Locate the cell with the specified text and output its (x, y) center coordinate. 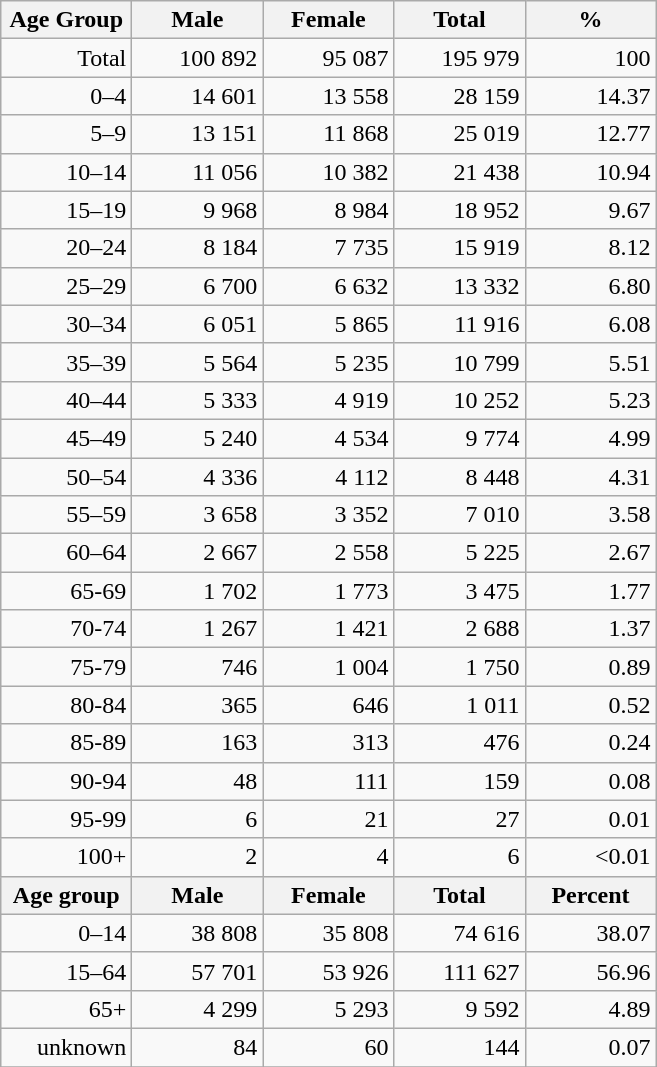
10 382 (328, 172)
0.08 (590, 781)
1 773 (328, 591)
4 (328, 857)
75-79 (66, 667)
1 011 (460, 705)
5 564 (198, 362)
4.99 (590, 438)
13 151 (198, 134)
11 056 (198, 172)
38 808 (198, 933)
6 632 (328, 286)
80-84 (66, 705)
50–54 (66, 477)
1 421 (328, 629)
2.67 (590, 553)
9.67 (590, 210)
4 112 (328, 477)
20–24 (66, 248)
Age group (66, 895)
7 010 (460, 515)
15–64 (66, 971)
4 336 (198, 477)
0.89 (590, 667)
25–29 (66, 286)
60 (328, 1047)
5 333 (198, 400)
6 051 (198, 324)
6 700 (198, 286)
159 (460, 781)
25 019 (460, 134)
5–9 (66, 134)
53 926 (328, 971)
9 968 (198, 210)
2 688 (460, 629)
<0.01 (590, 857)
Age Group (66, 20)
38.07 (590, 933)
1.77 (590, 591)
9 774 (460, 438)
8 184 (198, 248)
84 (198, 1047)
0.24 (590, 743)
4.89 (590, 1009)
1 750 (460, 667)
90-94 (66, 781)
8 984 (328, 210)
18 952 (460, 210)
35 808 (328, 933)
2 558 (328, 553)
2 667 (198, 553)
1 267 (198, 629)
2 (198, 857)
111 (328, 781)
21 (328, 819)
10 252 (460, 400)
65+ (66, 1009)
8 448 (460, 477)
15–19 (66, 210)
0.52 (590, 705)
5.51 (590, 362)
14.37 (590, 96)
Percent (590, 895)
144 (460, 1047)
0.07 (590, 1047)
4 919 (328, 400)
11 868 (328, 134)
10.94 (590, 172)
4 299 (198, 1009)
5 865 (328, 324)
21 438 (460, 172)
5 240 (198, 438)
7 735 (328, 248)
56.96 (590, 971)
1 702 (198, 591)
11 916 (460, 324)
1 004 (328, 667)
6.08 (590, 324)
48 (198, 781)
3 658 (198, 515)
163 (198, 743)
40–44 (66, 400)
70-74 (66, 629)
45–49 (66, 438)
60–64 (66, 553)
5 235 (328, 362)
14 601 (198, 96)
13 332 (460, 286)
95-99 (66, 819)
100+ (66, 857)
313 (328, 743)
74 616 (460, 933)
30–34 (66, 324)
365 (198, 705)
746 (198, 667)
% (590, 20)
3.58 (590, 515)
195 979 (460, 58)
35–39 (66, 362)
1.37 (590, 629)
10–14 (66, 172)
12.77 (590, 134)
0–14 (66, 933)
15 919 (460, 248)
4 534 (328, 438)
5 293 (328, 1009)
10 799 (460, 362)
9 592 (460, 1009)
unknown (66, 1047)
65-69 (66, 591)
100 (590, 58)
4.31 (590, 477)
95 087 (328, 58)
5.23 (590, 400)
5 225 (460, 553)
57 701 (198, 971)
6.80 (590, 286)
28 159 (460, 96)
476 (460, 743)
8.12 (590, 248)
27 (460, 819)
0–4 (66, 96)
0.01 (590, 819)
111 627 (460, 971)
3 475 (460, 591)
85-89 (66, 743)
646 (328, 705)
55–59 (66, 515)
13 558 (328, 96)
3 352 (328, 515)
100 892 (198, 58)
